Capture the cell that displays the provided text and extract its (X, Y) central coordinate. 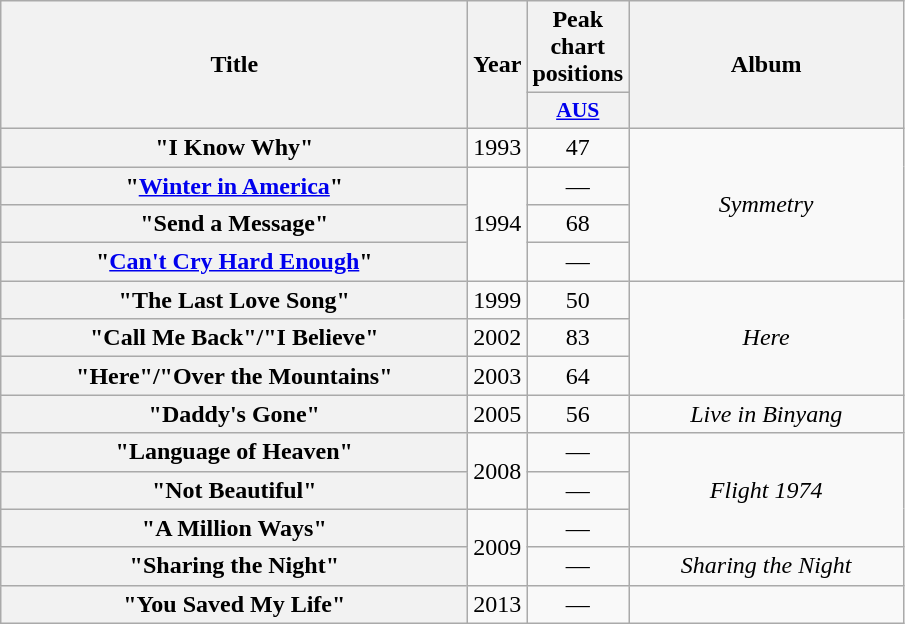
"Send a Message" (234, 224)
Album (766, 65)
"Sharing the Night" (234, 566)
AUS (578, 111)
Title (234, 65)
2003 (498, 376)
2005 (498, 414)
Sharing the Night (766, 566)
"Not Beautiful" (234, 490)
47 (578, 147)
Here (766, 338)
2002 (498, 338)
1999 (498, 300)
50 (578, 300)
"I Know Why" (234, 147)
68 (578, 224)
"The Last Love Song" (234, 300)
"Daddy's Gone" (234, 414)
"Call Me Back"/"I Believe" (234, 338)
"A Million Ways" (234, 528)
2008 (498, 471)
1993 (498, 147)
Year (498, 65)
"You Saved My Life" (234, 604)
64 (578, 376)
"Can't Cry Hard Enough" (234, 262)
56 (578, 414)
Flight 1974 (766, 490)
Peak chart positions (578, 47)
"Here"/"Over the Mountains" (234, 376)
2013 (498, 604)
"Winter in America" (234, 185)
"Language of Heaven" (234, 452)
Live in Binyang (766, 414)
Symmetry (766, 204)
1994 (498, 223)
2009 (498, 547)
83 (578, 338)
